Provide the [x, y] coordinate of the cell's center where the given text is located.  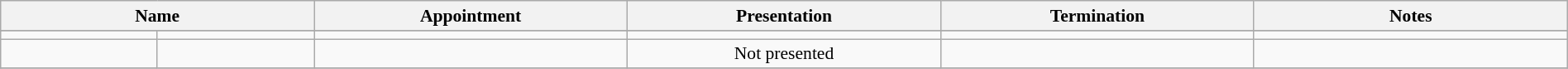
Termination [1097, 16]
Name [157, 16]
Notes [1411, 16]
Not presented [784, 54]
Presentation [784, 16]
Appointment [471, 16]
